Capture the cell that displays the provided text and extract its (X, Y) central coordinate. 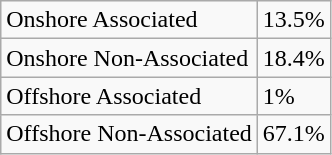
Offshore Non-Associated (130, 134)
67.1% (294, 134)
18.4% (294, 58)
1% (294, 96)
Offshore Associated (130, 96)
13.5% (294, 20)
Onshore Non-Associated (130, 58)
Onshore Associated (130, 20)
